Scan for the cell matching the given text and deliver its (x, y) coordinate at center. 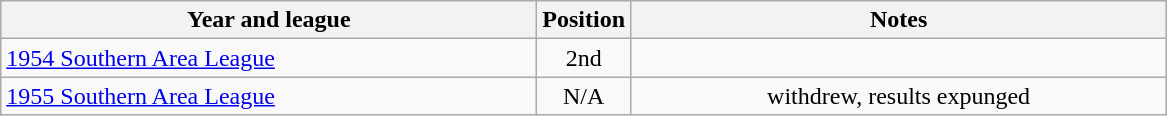
2nd (584, 58)
Notes (899, 20)
Position (584, 20)
Year and league (269, 20)
1955 Southern Area League (269, 96)
withdrew, results expunged (899, 96)
N/A (584, 96)
1954 Southern Area League (269, 58)
